Search for the cell housing the specified text and yield its [X, Y] center coordinate. 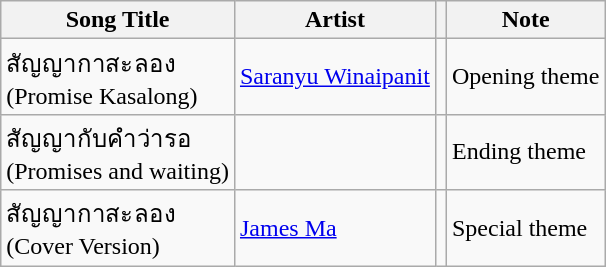
Saranyu Winaipanit [334, 77]
James Ma [334, 228]
สัญญากาสะลอง(Cover Version) [118, 228]
Ending theme [525, 152]
Special theme [525, 228]
Artist [334, 20]
Opening theme [525, 77]
Song Title [118, 20]
สัญญากับคำว่ารอ(Promises and waiting) [118, 152]
Note [525, 20]
สัญญากาสะลอง(Promise Kasalong) [118, 77]
